For the text-containing cell, return its midpoint in [x, y] coordinate format. 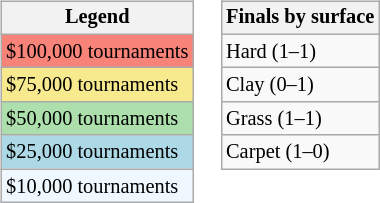
Carpet (1–0) [300, 152]
Hard (1–1) [300, 51]
Clay (0–1) [300, 85]
$25,000 tournaments [97, 152]
$75,000 tournaments [97, 85]
$10,000 tournaments [97, 186]
Grass (1–1) [300, 119]
Finals by surface [300, 18]
$100,000 tournaments [97, 51]
$50,000 tournaments [97, 119]
Legend [97, 18]
